Return (x, y) of the center of cell containing provided text 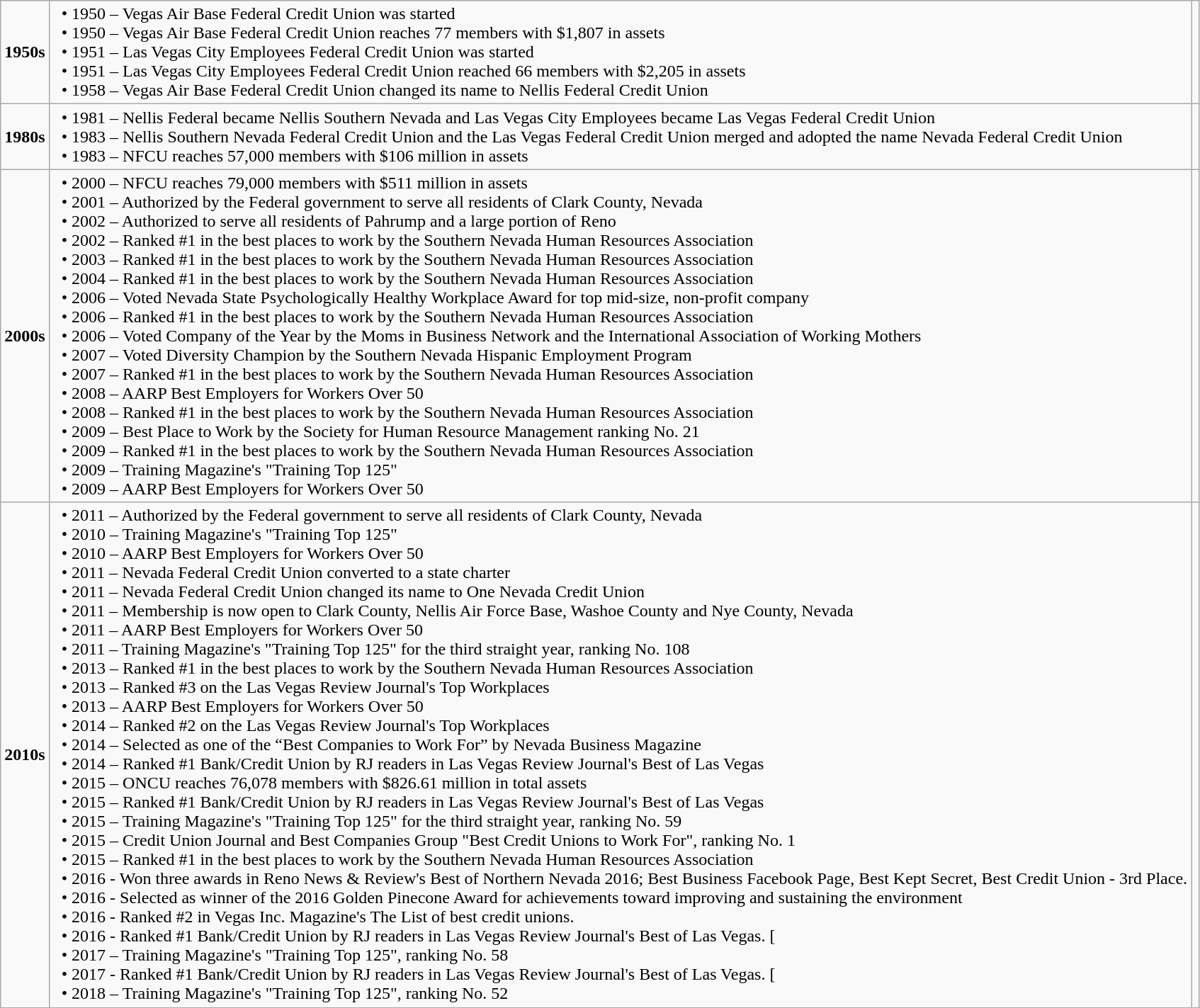
1950s (25, 52)
2010s (25, 755)
2000s (25, 336)
1980s (25, 137)
